Return [X, Y] of the center of cell containing provided text 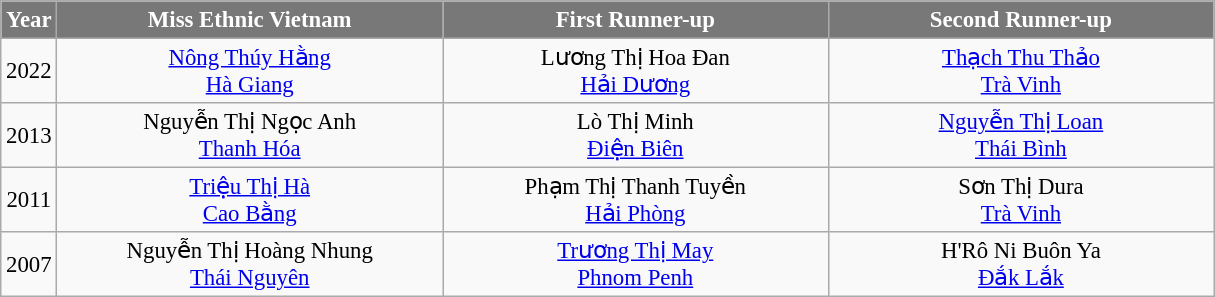
Miss Ethnic Vietnam [250, 20]
Nguyễn Thị LoanThái Bình [1021, 136]
Thạch Thu ThảoTrà Vinh [1021, 72]
Nguyễn Thị Ngọc AnhThanh Hóa [250, 136]
Phạm Thị Thanh TuyềnHải Phòng [635, 200]
First Runner-up [635, 20]
Triệu Thị HàCao Bằng [250, 200]
Year [29, 20]
2013 [29, 136]
2022 [29, 72]
Lương Thị Hoa ĐanHải Dương [635, 72]
Trương Thị MayPhnom Penh [635, 264]
Nguyễn Thị Hoàng NhungThái Nguyên [250, 264]
Sơn Thị DuraTrà Vinh [1021, 200]
2007 [29, 264]
Lò Thị MinhĐiện Biên [635, 136]
Second Runner-up [1021, 20]
Nông Thúy HằngHà Giang [250, 72]
2011 [29, 200]
H'Rô Ni Buôn YaĐắk Lắk [1021, 264]
